Scan for the cell matching the given text and deliver its (x, y) coordinate at center. 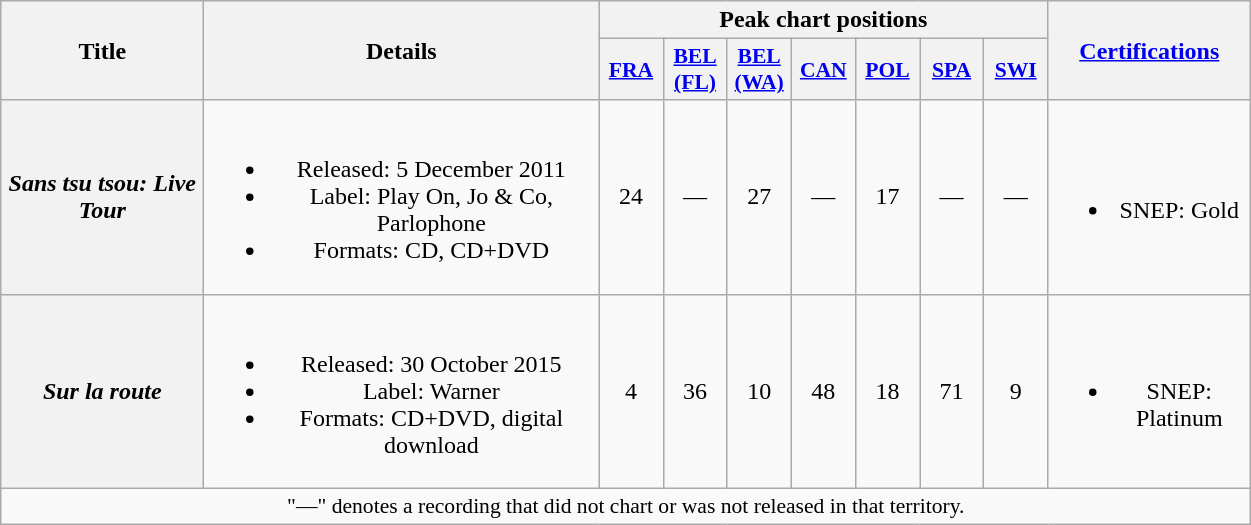
Title (102, 50)
17 (887, 197)
BEL(WA) (759, 70)
Details (402, 50)
Sans tsu tsou: Live Tour (102, 197)
"—" denotes a recording that did not chart or was not released in that territory. (626, 506)
9 (1016, 391)
SPA (952, 70)
Released: 5 December 2011Label: Play On, Jo & Co, ParlophoneFormats: CD, CD+DVD (402, 197)
36 (695, 391)
10 (759, 391)
Released: 30 October 2015Label: WarnerFormats: CD+DVD, digital download (402, 391)
27 (759, 197)
CAN (823, 70)
Sur la route (102, 391)
FRA (631, 70)
48 (823, 391)
Peak chart positions (824, 20)
SWI (1016, 70)
24 (631, 197)
SNEP: Gold (1150, 197)
71 (952, 391)
BEL(FL) (695, 70)
SNEP: Platinum (1150, 391)
4 (631, 391)
18 (887, 391)
POL (887, 70)
Certifications (1150, 50)
